Find where the given text appears and provide that cell's center as (X, Y) coordinate. 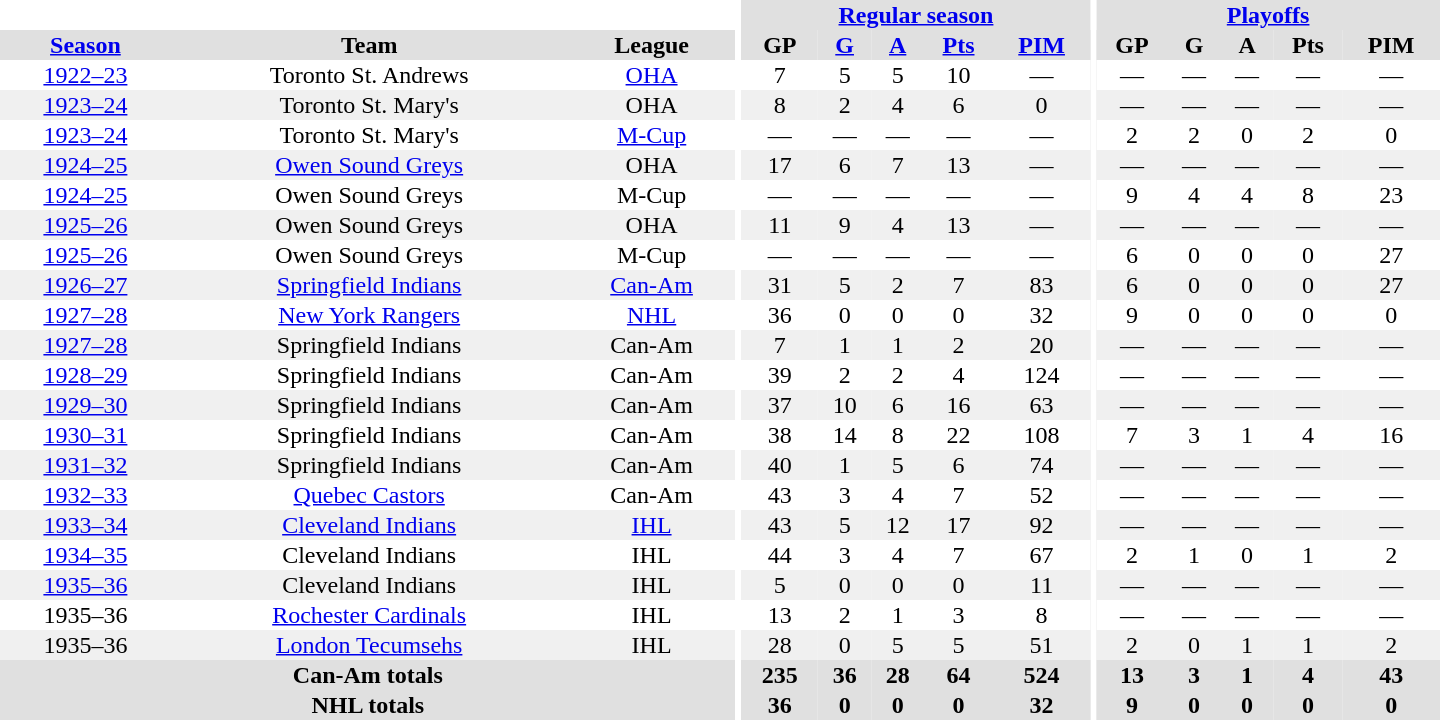
64 (958, 675)
1922–23 (86, 75)
1926–27 (86, 285)
44 (780, 555)
63 (1042, 405)
Toronto St. Andrews (370, 75)
92 (1042, 525)
1934–35 (86, 555)
NHL totals (368, 705)
40 (780, 465)
1931–32 (86, 465)
23 (1391, 195)
37 (780, 405)
67 (1042, 555)
1932–33 (86, 495)
83 (1042, 285)
London Tecumsehs (370, 645)
New York Rangers (370, 315)
52 (1042, 495)
524 (1042, 675)
14 (844, 435)
Quebec Castors (370, 495)
NHL (651, 315)
Playoffs (1268, 15)
Can-Am totals (368, 675)
Rochester Cardinals (370, 615)
39 (780, 375)
12 (898, 525)
1930–31 (86, 435)
1929–30 (86, 405)
1933–34 (86, 525)
Regular season (916, 15)
108 (1042, 435)
51 (1042, 645)
235 (780, 675)
Season (86, 45)
22 (958, 435)
League (651, 45)
124 (1042, 375)
74 (1042, 465)
31 (780, 285)
Team (370, 45)
1928–29 (86, 375)
38 (780, 435)
20 (1042, 345)
